Output the (X, Y) coordinate of the center of the cell containing the given text.  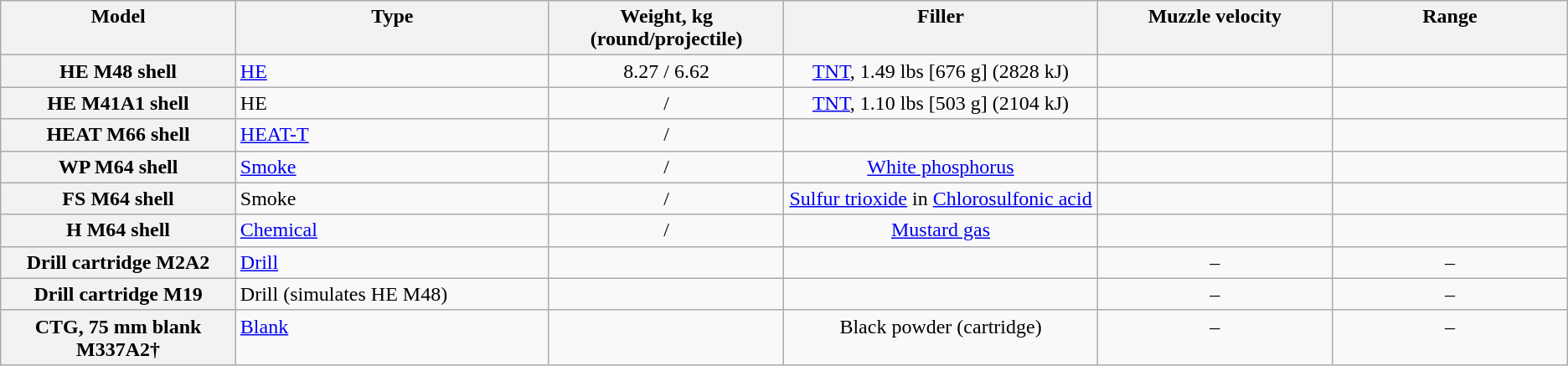
Drill (392, 262)
FS M64 shell (119, 198)
CTG, 75 mm blank M337A2† (119, 337)
Drill (simulates HE M48) (392, 294)
Chemical (392, 230)
Type (392, 28)
HE M41A1 shell (119, 103)
TNT, 1.10 lbs [503 g] (2104 kJ) (941, 103)
Blank (392, 337)
Drill cartridge M2A2 (119, 262)
WP M64 shell (119, 167)
8.27 / 6.62 (667, 71)
Weight, kg (round/projectile) (667, 28)
HEAT M66 shell (119, 135)
Muzzle velocity (1215, 28)
Range (1451, 28)
Filler (941, 28)
Model (119, 28)
Sulfur trioxide in Chlorosulfonic acid (941, 198)
White phosphorus (941, 167)
Drill cartridge M19 (119, 294)
HE M48 shell (119, 71)
TNT, 1.49 lbs [676 g] (2828 kJ) (941, 71)
Black powder (cartridge) (941, 337)
H M64 shell (119, 230)
HEAT-T (392, 135)
Mustard gas (941, 230)
